Pinpoint the cell where the given text exists, returning its [X, Y] midpoint coordinate. 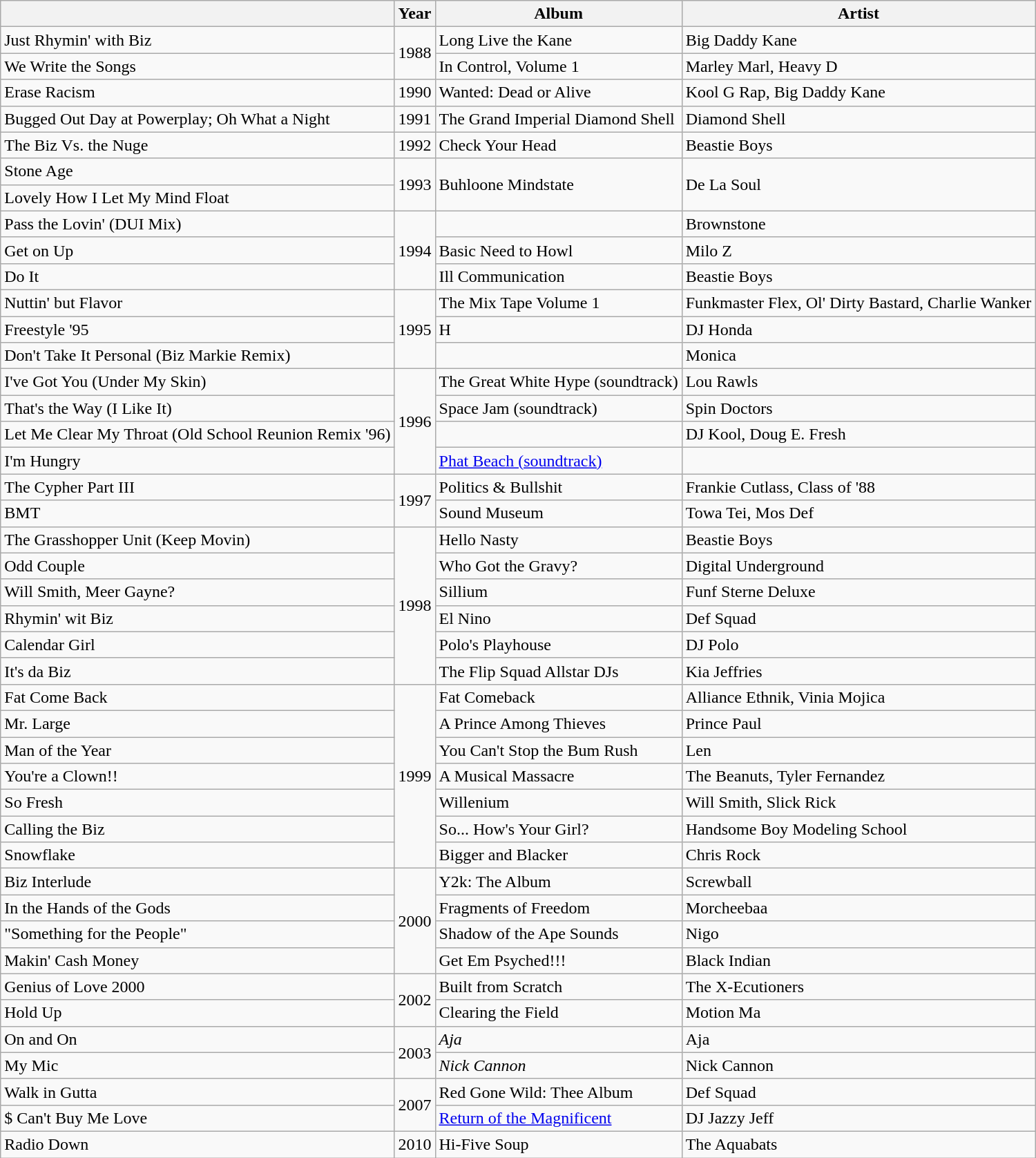
The Grasshopper Unit (Keep Movin) [198, 540]
1992 [414, 145]
In Control, Volume 1 [558, 66]
The Cypher Part III [198, 487]
$ Can't Buy Me Love [198, 1118]
The Aquabats [858, 1144]
Willenium [558, 803]
Screwball [858, 882]
Who Got the Gravy? [558, 566]
Spin Doctors [858, 408]
Do It [198, 276]
H [558, 330]
Funkmaster Flex, Ol' Dirty Bastard, Charlie Wanker [858, 303]
So Fresh [198, 803]
Wanted: Dead or Alive [558, 93]
Odd Couple [198, 566]
1998 [414, 605]
Politics & Bullshit [558, 487]
Erase Racism [198, 93]
Man of the Year [198, 750]
1996 [414, 421]
The Mix Tape Volume 1 [558, 303]
1988 [414, 53]
Marley Marl, Heavy D [858, 66]
Built from Scratch [558, 987]
Prince Paul [858, 723]
Album [558, 14]
A Musical Massacre [558, 777]
Chris Rock [858, 855]
DJ Honda [858, 330]
1991 [414, 119]
Fragments of Freedom [558, 908]
2010 [414, 1144]
That's the Way (I Like It) [198, 408]
Clearing the Field [558, 1013]
Monica [858, 356]
Makin' Cash Money [198, 960]
Year [414, 14]
Artist [858, 14]
My Mic [198, 1065]
1999 [414, 776]
Hold Up [198, 1013]
Get Em Psyched!!! [558, 960]
DJ Polo [858, 645]
Walk in Gutta [198, 1092]
Get on Up [198, 250]
Shadow of the Ape Sounds [558, 934]
The Great White Hype (soundtrack) [558, 382]
The Grand Imperial Diamond Shell [558, 119]
Sillium [558, 592]
The X-Ecutioners [858, 987]
On and On [198, 1039]
Lovely How I Let My Mind Float [198, 198]
Pass the Lovin' (DUI Mix) [198, 224]
We Write the Songs [198, 66]
Milo Z [858, 250]
Freestyle '95 [198, 330]
Snowflake [198, 855]
The Flip Squad Allstar DJs [558, 671]
DJ Kool, Doug E. Fresh [858, 435]
Motion Ma [858, 1013]
El Nino [558, 618]
Y2k: The Album [558, 882]
Phat Beach (soundtrack) [558, 461]
Let Me Clear My Throat (Old School Reunion Remix '96) [198, 435]
Calendar Girl [198, 645]
Alliance Ethnik, Vinia Mojica [858, 697]
Will Smith, Slick Rick [858, 803]
Buhloone Mindstate [558, 184]
1994 [414, 250]
Bugged Out Day at Powerplay; Oh What a Night [198, 119]
2002 [414, 1000]
Check Your Head [558, 145]
Ill Communication [558, 276]
Long Live the Kane [558, 40]
Nigo [858, 934]
2000 [414, 921]
Radio Down [198, 1144]
You Can't Stop the Bum Rush [558, 750]
Nuttin' but Flavor [198, 303]
It's da Biz [198, 671]
Len [858, 750]
Calling the Biz [198, 829]
Stone Age [198, 171]
BMT [198, 513]
"Something for the People" [198, 934]
Kia Jeffries [858, 671]
Lou Rawls [858, 382]
So... How's Your Girl? [558, 829]
Don't Take It Personal (Biz Markie Remix) [198, 356]
Biz Interlude [198, 882]
Just Rhymin' with Biz [198, 40]
Sound Museum [558, 513]
Big Daddy Kane [858, 40]
Handsome Boy Modeling School [858, 829]
Kool G Rap, Big Daddy Kane [858, 93]
1997 [414, 500]
1993 [414, 184]
Bigger and Blacker [558, 855]
Hi-Five Soup [558, 1144]
Fat Comeback [558, 697]
In the Hands of the Gods [198, 908]
Funf Sterne Deluxe [858, 592]
Digital Underground [858, 566]
A Prince Among Thieves [558, 723]
Red Gone Wild: Thee Album [558, 1092]
De La Soul [858, 184]
Black Indian [858, 960]
Basic Need to Howl [558, 250]
1995 [414, 329]
1990 [414, 93]
Rhymin' wit Biz [198, 618]
You're a Clown!! [198, 777]
DJ Jazzy Jeff [858, 1118]
The Biz Vs. the Nuge [198, 145]
2003 [414, 1052]
The Beanuts, Tyler Fernandez [858, 777]
Space Jam (soundtrack) [558, 408]
Brownstone [858, 224]
Fat Come Back [198, 697]
2007 [414, 1105]
Polo's Playhouse [558, 645]
Frankie Cutlass, Class of '88 [858, 487]
Will Smith, Meer Gayne? [198, 592]
Mr. Large [198, 723]
Morcheebaa [858, 908]
I'm Hungry [198, 461]
Genius of Love 2000 [198, 987]
Diamond Shell [858, 119]
Hello Nasty [558, 540]
I've Got You (Under My Skin) [198, 382]
Towa Tei, Mos Def [858, 513]
Return of the Magnificent [558, 1118]
